Provide the [x, y] coordinate of the cell's center where the given text is located.  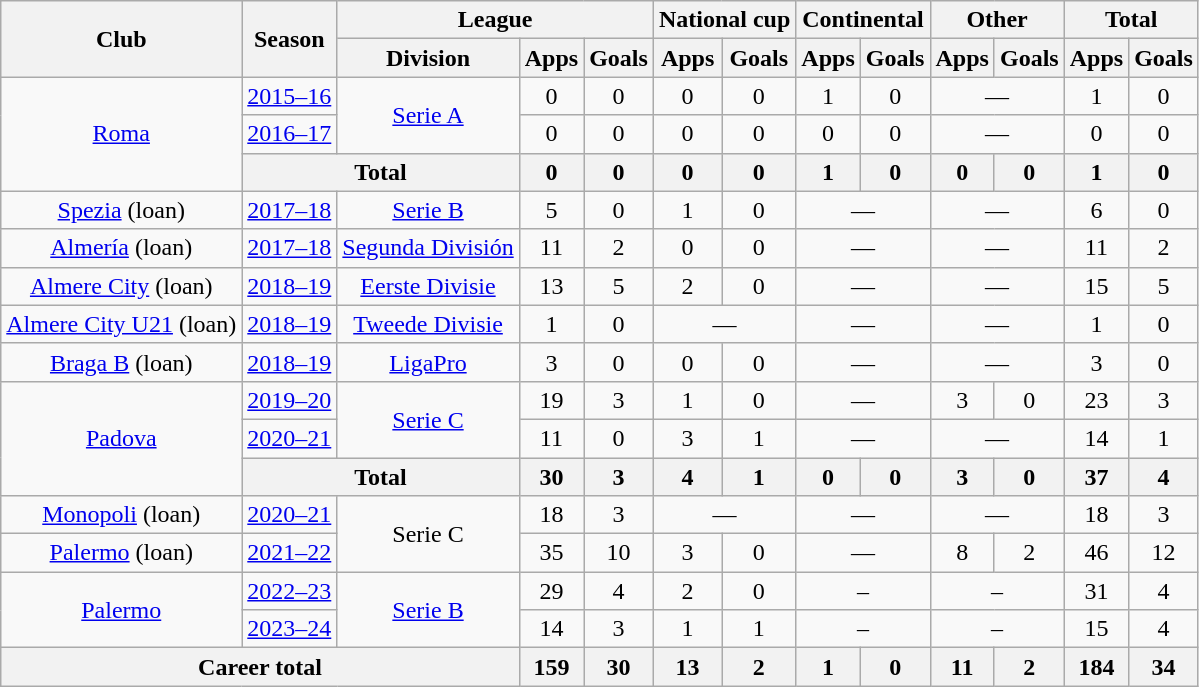
Season [290, 39]
159 [551, 667]
31 [1096, 591]
Palermo (loan) [122, 553]
Braga B (loan) [122, 362]
29 [551, 591]
Segunda División [428, 248]
Continental [863, 20]
Almere City U21 (loan) [122, 324]
35 [551, 553]
Almere City (loan) [122, 286]
6 [1096, 210]
37 [1096, 477]
2015–16 [290, 96]
2016–17 [290, 134]
Almería (loan) [122, 248]
LigaPro [428, 362]
National cup [724, 20]
Palermo [122, 610]
19 [551, 400]
184 [1096, 667]
Division [428, 58]
Serie A [428, 115]
Tweede Divisie [428, 324]
46 [1096, 553]
8 [962, 553]
Other [997, 20]
League [496, 20]
2021–22 [290, 553]
Career total [260, 667]
2022–23 [290, 591]
Roma [122, 134]
2019–20 [290, 400]
10 [619, 553]
Monopoli (loan) [122, 515]
Padova [122, 438]
34 [1164, 667]
12 [1164, 553]
Club [122, 39]
2023–24 [290, 629]
Spezia (loan) [122, 210]
Eerste Divisie [428, 286]
23 [1096, 400]
